Return the [X, Y] coordinate for the center point of the cell that contains the specified text.  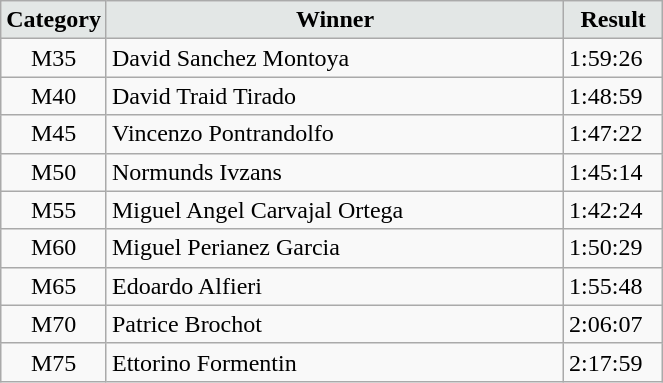
Miguel Perianez Garcia [334, 248]
Vincenzo Pontrandolfo [334, 134]
1:45:14 [614, 172]
Winner [334, 20]
M60 [54, 248]
M50 [54, 172]
M70 [54, 324]
M40 [54, 96]
Miguel Angel Carvajal Ortega [334, 210]
1:47:22 [614, 134]
M45 [54, 134]
David Traid Tirado [334, 96]
Ettorino Formentin [334, 362]
David Sanchez Montoya [334, 58]
Normunds Ivzans [334, 172]
1:50:29 [614, 248]
M65 [54, 286]
M35 [54, 58]
M75 [54, 362]
1:42:24 [614, 210]
Edoardo Alfieri [334, 286]
1:48:59 [614, 96]
2:06:07 [614, 324]
1:55:48 [614, 286]
2:17:59 [614, 362]
M55 [54, 210]
1:59:26 [614, 58]
Category [54, 20]
Patrice Brochot [334, 324]
Result [614, 20]
